Locate the cell with the specified text and output its (X, Y) center coordinate. 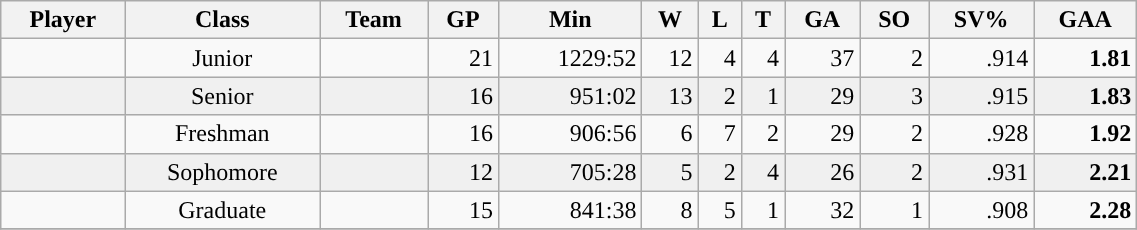
Player (63, 20)
2.28 (1086, 210)
32 (822, 210)
13 (670, 96)
Junior (222, 58)
Sophomore (222, 172)
1.92 (1086, 134)
.908 (982, 210)
T (762, 20)
Freshman (222, 134)
1.83 (1086, 96)
.931 (982, 172)
26 (822, 172)
Senior (222, 96)
GA (822, 20)
.914 (982, 58)
841:38 (570, 210)
21 (464, 58)
15 (464, 210)
1229:52 (570, 58)
GP (464, 20)
SO (894, 20)
7 (720, 134)
.928 (982, 134)
705:28 (570, 172)
3 (894, 96)
Graduate (222, 210)
Min (570, 20)
Class (222, 20)
906:56 (570, 134)
951:02 (570, 96)
2.21 (1086, 172)
GAA (1086, 20)
8 (670, 210)
SV% (982, 20)
37 (822, 58)
L (720, 20)
W (670, 20)
6 (670, 134)
.915 (982, 96)
Team (374, 20)
1.81 (1086, 58)
